For the text-containing cell, return its midpoint in [X, Y] coordinate format. 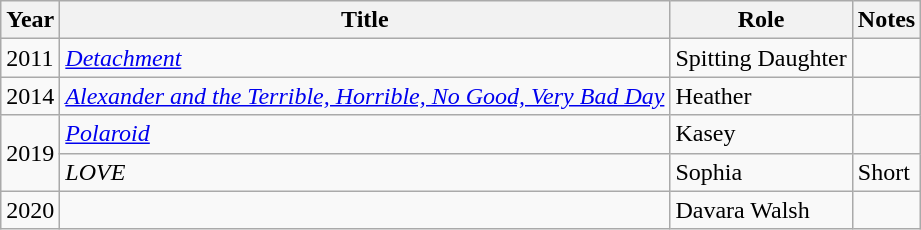
Title [365, 20]
Polaroid [365, 134]
2014 [30, 96]
Kasey [761, 134]
LOVE [365, 172]
2011 [30, 58]
Notes [886, 20]
Davara Walsh [761, 210]
Detachment [365, 58]
2020 [30, 210]
Short [886, 172]
Spitting Daughter [761, 58]
Role [761, 20]
2019 [30, 153]
Year [30, 20]
Alexander and the Terrible, Horrible, No Good, Very Bad Day [365, 96]
Heather [761, 96]
Sophia [761, 172]
